Locate the cell with the specified text and output its (X, Y) center coordinate. 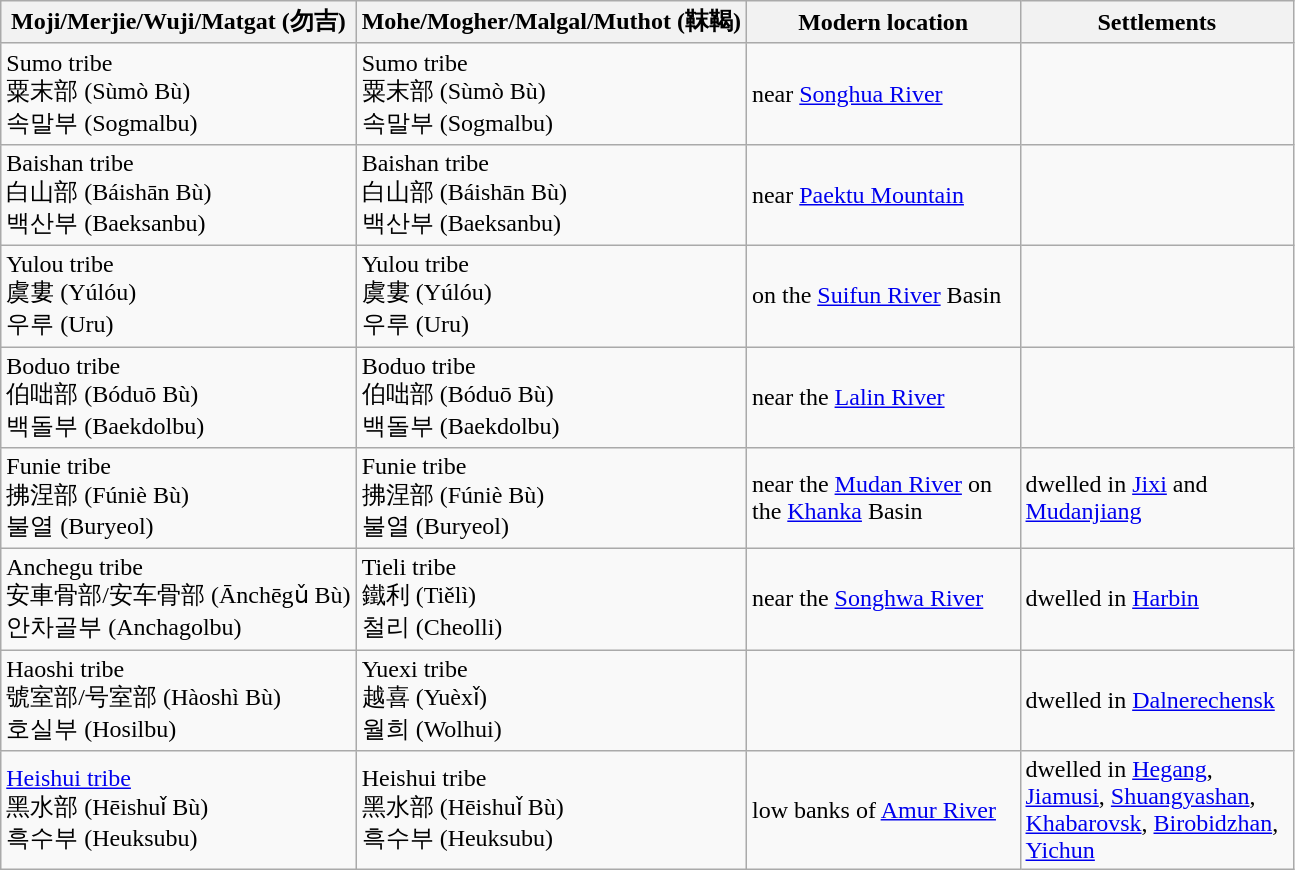
Anchegu tribe 安車骨部/安车骨部 (Ānchēgǔ Bù) 안차골부 (Anchagolbu) (178, 600)
Yuexi tribe 越喜 (Yuèxǐ) 월희 (Wolhui) (551, 700)
low banks of Amur River (883, 810)
on the Suifun River Basin (883, 296)
near the Lalin River (883, 396)
dwelled in Harbin (1157, 600)
near the Songhwa River (883, 600)
Tieli tribe 鐵利 (Tiělì) 철리 (Cheolli) (551, 600)
dwelled in Dalnerechensk (1157, 700)
Moji/Merjie/Wuji/Matgat (勿吉) (178, 22)
near the Mudan River on the Khanka Basin (883, 498)
dwelled in Hegang, Jiamusi, Shuangyashan, Khabarovsk, Birobidzhan, Yichun (1157, 810)
Mohe/Mogher/Malgal/Muthot (靺鞨) (551, 22)
Settlements (1157, 22)
Haoshi tribe 號室部/号室部 (Hàoshì Bù)호실부 (Hosilbu) (178, 700)
near Songhua River (883, 94)
dwelled in Jixi and Mudanjiang (1157, 498)
Modern location (883, 22)
near Paektu Mountain (883, 194)
